Scan for the cell matching the given text and deliver its [x, y] coordinate at center. 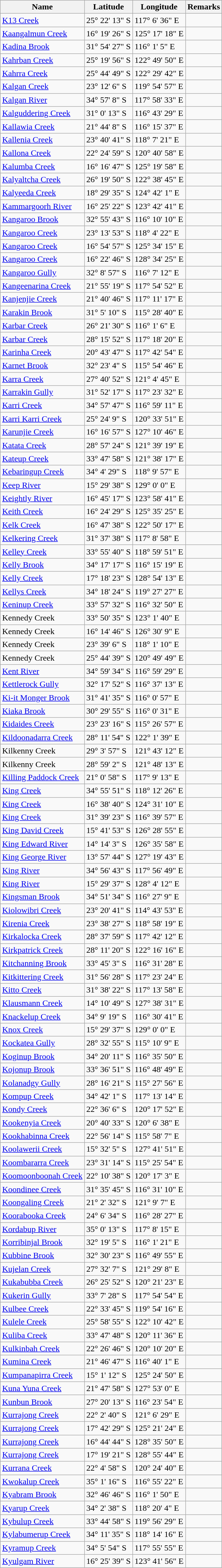
Karrakin Gully [43, 392]
Keninup Creek [43, 605]
128° 54' 13" E [159, 578]
K13 Creek [43, 20]
116° 15' 37" E [159, 126]
128° 55' 44" E [159, 1455]
115° 26' 57" E [159, 724]
Koolawerii Creek [43, 1149]
16° 47' 38" S [109, 525]
27° 20' 13" S [109, 1402]
22° 2' 40" S [109, 1415]
125° 21' 24" E [159, 1428]
33° 7' 28" S [109, 1295]
Kunbun Brook [43, 1402]
Kolanadgy Gully [43, 1083]
117° 42' 54" E [159, 352]
116° 39' 57" E [159, 817]
31° 35' 45" S [109, 1189]
128° 34' 25" E [159, 259]
Knox Creek [43, 1030]
33° 36' 51" S [109, 1070]
33° 44' 58" S [109, 1521]
Korribinjal Brook [43, 1242]
31° 39' 23" S [109, 817]
124° 31' 10" E [159, 804]
15° 41' 53" S [109, 831]
127° 53' 0" E [159, 1388]
28° 32' 55" S [109, 1043]
125° 34' 15" E [159, 246]
128° 35' 50" E [159, 1442]
Kyramup Creek [43, 1548]
116° 10' 10" E [159, 220]
28° 11' 54" S [109, 737]
Kyabram Brook [43, 1495]
34° 57' 47" S [109, 406]
20° 40' 33" S [109, 1123]
Kordabup River [43, 1229]
116° 1' 6" E [159, 326]
Karnet Brook [43, 365]
25° 44' 49" S [109, 73]
Kebaringup Creek [43, 472]
23° 23' 16" S [109, 724]
120° 24' 40" E [159, 1468]
115° 27' 56" E [159, 1083]
117° 18' 20" E [159, 339]
28° 16' 21" S [109, 1083]
116° 49' 55" E [159, 1256]
116° 7' 12" E [159, 273]
116° 1' 5" E [159, 47]
125° 24' 50" E [159, 1375]
Kalgan River [43, 100]
116° 30' 41" E [159, 1017]
31° 5' 10" S [109, 312]
121° 29' 8" E [159, 1269]
117° 55' 55" E [159, 1548]
Kallenia Creek [43, 140]
120° 33' 51" E [159, 419]
Kumina Creek [43, 1362]
116° 31' 28" E [159, 963]
126° 35' 58" E [159, 844]
114° 43' 53" E [159, 910]
23° 39' 6" S [109, 645]
124° 42' 1" E [159, 193]
25° 24' 9" S [109, 419]
121° 43' 12" E [159, 751]
Kildoonadarra Creek [43, 737]
33° 50' 35" S [109, 618]
118° 58' 19" E [159, 923]
116° 37' 13" E [159, 684]
32° 19' 5" S [109, 1242]
35° 1' 16" S [109, 1481]
127° 10' 46" E [159, 432]
117° 56' 49" E [159, 870]
Kelley Creek [43, 551]
32° 8' 57" S [109, 273]
Karri Creek [43, 406]
117° 54' 52" E [159, 286]
Koondinee Creek [43, 1189]
22° 4' 58" S [109, 1468]
Kalyaltcha Creek [43, 180]
16° 54' 57" S [109, 246]
119° 54' 16" E [159, 1309]
34° 56' 43" S [109, 870]
32° 55' 43" S [109, 220]
122° 10' 42" E [159, 1322]
16° 25' 22" S [109, 206]
25° 44' 39" S [109, 658]
Koorabooka Creek [43, 1216]
16° 38' 40" S [109, 804]
28° 15' 52" S [109, 339]
Kirkalocka Creek [43, 937]
Kondy Creek [43, 1109]
Kaangalmun Creek [43, 34]
22° 10' 38" S [109, 1176]
117° 42' 12" E [159, 937]
21° 46' 47" S [109, 1362]
Kanjenjie Creek [43, 299]
31° 56' 28" S [109, 976]
116° 27' 9" E [159, 897]
127° 41' 51" E [159, 1149]
16° 16' 47" S [109, 166]
117° 58' 33" E [159, 100]
15° 32' 5" S [109, 1149]
121° 6' 29" E [159, 1415]
117° 6' 36" E [159, 20]
23° 38' 27" S [109, 923]
116° 1' 21" E [159, 1242]
126° 30' 9" E [159, 631]
Kitto Creek [43, 990]
Kiaka Brook [43, 711]
28° 11' 20" S [109, 950]
116° 1' 50" E [159, 1495]
16° 45' 17" S [109, 498]
120° 17' 52" E [159, 1109]
Kalgan Creek [43, 87]
20° 43' 47" S [109, 352]
Kidaides Creek [43, 724]
31° 41' 35" S [109, 698]
34° 20' 11" S [109, 1056]
120° 21' 23" E [159, 1282]
25° 22' 13" S [109, 20]
Kelkering Creek [43, 538]
28° 57' 24" S [109, 445]
34° 11' 35" S [109, 1534]
16° 22' 46" S [109, 259]
116° 0' 57" E [159, 698]
Kookhabinna Creek [43, 1136]
29° 3' 57" S [109, 751]
115° 58' 7" E [159, 1136]
15° 1' 12" S [109, 1375]
116° 59' 11" E [159, 406]
21° 2' 32" S [109, 1202]
34° 59' 34" S [109, 671]
Kalumba Creek [43, 166]
25° 58' 55" S [109, 1322]
22° 26' 46" S [109, 1348]
Kirenia Creek [43, 923]
Kateup Creek [43, 459]
116° 43' 29" E [159, 113]
117° 13' 14" E [159, 1096]
26° 21' 30" S [109, 326]
121° 9' 7" E [159, 1202]
14° 10' 49" S [109, 1003]
Kelk Creek [43, 525]
16° 24' 29" S [109, 512]
119° 27' 27" E [159, 592]
16° 19' 26" S [109, 34]
13° 57' 44" S [109, 857]
Karri Karri Creek [43, 419]
King David Creek [43, 831]
23° 31' 14" S [109, 1162]
34° 17' 17" S [109, 565]
119° 56' 29" E [159, 1521]
118° 12' 26" E [159, 790]
Kulkinbah Creek [43, 1348]
115° 25' 54" E [159, 1162]
Keightly River [43, 498]
Kelly Brook [43, 565]
Kuna Yuna Creek [43, 1388]
34° 57' 8" S [109, 100]
34° 4' 29" S [109, 472]
121° 38' 17" E [159, 459]
115° 10' 9" E [159, 1043]
116° 55' 22" E [159, 1481]
Latitude [109, 7]
116° 48' 49" E [159, 1070]
16° 14' 46" S [109, 631]
121° 4' 45" E [159, 379]
28° 37' 59" S [109, 937]
119° 54' 57" E [159, 87]
33° 47' 48" S [109, 1335]
122° 38' 45" E [159, 180]
128° 4' 12" E [159, 884]
Kybulup Creek [43, 1521]
16° 16' 57" S [109, 432]
120° 40' 58" E [159, 153]
Ki-it Monger Brook [43, 698]
Kangaroo Gully [43, 273]
116° 35' 50" E [159, 1056]
Kompup Creek [43, 1096]
Kettlerock Gully [43, 684]
31° 0' 13" S [109, 113]
127° 38' 31" E [159, 1003]
32° 46' 46" S [109, 1495]
Longitude [159, 7]
Koongaling Creek [43, 1202]
118° 14' 16" E [159, 1534]
125° 19' 58" E [159, 166]
Kadina Brook [43, 47]
Remarks [203, 7]
22° 33' 45" S [109, 1309]
Katata Creek [43, 445]
120° 10' 20" E [159, 1348]
117° 23' 32" E [159, 392]
Koombararra Creek [43, 1162]
118° 7' 21" E [159, 140]
117° 9' 13" E [159, 777]
Koomoonboonah Creek [43, 1176]
Kockatea Gully [43, 1043]
30° 29' 55" S [109, 711]
24° 6' 34" S [109, 1216]
17° 42' 29" S [109, 1428]
116° 32' 50" E [159, 605]
121° 39' 19" E [159, 445]
Name [43, 7]
118° 20' 4" E [159, 1508]
116° 28' 27" E [159, 1216]
122° 50' 17" E [159, 525]
Kitchanning Brook [43, 963]
Kulele Creek [43, 1322]
Keith Creek [43, 512]
16° 44' 44" S [109, 1442]
26° 19' 50" S [109, 180]
125° 35' 25" E [159, 512]
Kukabubba Creek [43, 1282]
122° 49' 50" E [159, 60]
King George River [43, 857]
Knackelup Creek [43, 1017]
Killing Paddock Creek [43, 777]
Kahrra Creek [43, 73]
Kwokalup Creek [43, 1481]
Kahrban Creek [43, 60]
Keep River [43, 485]
121° 48' 13" E [159, 764]
Kurrana Creek [43, 1468]
Kulbee Creek [43, 1309]
Kyulgam River [43, 1561]
120° 49' 49" E [159, 658]
122° 16' 16" E [159, 950]
Kangeenarina Creek [43, 286]
Kammargoorh River [43, 206]
116° 59' 29" E [159, 671]
21° 44' 8" S [109, 126]
34° 55' 51" S [109, 790]
Koginup Brook [43, 1056]
Kitkittering Creek [43, 976]
116° 0' 31" E [159, 711]
118° 59' 51" E [159, 551]
123° 41' 56" E [159, 1561]
Kallona Creek [43, 153]
15° 29' 38" S [109, 485]
21° 55' 19" S [109, 286]
27° 32' 7" S [109, 1269]
117° 11' 17" E [159, 299]
Karakin Brook [43, 312]
Kubbine Brook [43, 1256]
22° 36' 6" S [109, 1109]
Klausmann Creek [43, 1003]
Karinha Creek [43, 352]
King Edward River [43, 844]
18° 29' 35" S [109, 193]
122° 29' 42" E [159, 73]
118° 1' 10" E [159, 645]
33° 55' 40" S [109, 551]
127° 19' 43" E [159, 857]
31° 37' 38" S [109, 538]
118° 4' 22" E [159, 233]
14° 14' 3" S [109, 844]
21° 47' 58" S [109, 1388]
31° 38' 22" S [109, 990]
33° 57' 32" S [109, 605]
Kalguddering Creek [43, 113]
33° 47' 58" S [109, 459]
Karra Creek [43, 379]
Karunjie Creek [43, 432]
34° 18' 24" S [109, 592]
34° 2' 38" S [109, 1508]
17° 19' 21" S [109, 1455]
120° 6' 38" E [159, 1123]
117° 54' 54" E [159, 1295]
Kookenyia Creek [43, 1123]
125° 17' 18" E [159, 34]
22° 56' 14" S [109, 1136]
Kujelan Creek [43, 1269]
22° 24' 59" S [109, 153]
115° 54' 46" E [159, 365]
28° 59' 2" S [109, 764]
123° 58' 41" E [159, 498]
21° 40' 46" S [109, 299]
Kirkpatrick Creek [43, 950]
117° 8' 15" E [159, 1229]
117° 13' 58" E [159, 990]
123° 42' 41" E [159, 206]
23° 13' 53" S [109, 233]
116° 15' 19" E [159, 565]
33° 45' 3" S [109, 963]
120° 17' 3" E [159, 1176]
23° 40' 41" S [109, 140]
17° 18' 23" S [109, 578]
23° 12' 6" S [109, 87]
35° 0' 13" S [109, 1229]
Kangaroo Brook [43, 220]
31° 52' 17" S [109, 392]
116° 23' 54" E [159, 1402]
31° 54' 27" S [109, 47]
Kingsman Brook [43, 897]
Kumpanapirra Creek [43, 1375]
32° 23' 4" S [109, 365]
34° 42' 1" S [109, 1096]
Kallawia Creek [43, 126]
34° 9' 19" S [109, 1017]
Kukerin Gully [43, 1295]
34° 51' 34" S [109, 897]
116° 31' 10" E [159, 1189]
115° 28' 40" E [159, 312]
123° 1' 40" E [159, 618]
23° 20' 41" S [109, 910]
Kylabumerup Creek [43, 1534]
118° 9' 57" E [159, 472]
117° 8' 58" E [159, 538]
32° 17' 52" S [109, 684]
Kojonup Brook [43, 1070]
32° 30' 23" S [109, 1256]
122° 1' 39" E [159, 737]
117° 23' 24" E [159, 976]
Kalyeeda Creek [43, 193]
Kuliba Creek [43, 1335]
120° 11' 36" E [159, 1335]
Kyarup Creek [43, 1508]
116° 40' 1" E [159, 1362]
26° 25' 52" S [109, 1282]
21° 0' 58" S [109, 777]
Kent River [43, 671]
16° 25' 39" S [109, 1561]
126° 28' 55" E [159, 831]
27° 40' 52" S [109, 379]
34° 5' 54" S [109, 1548]
Kiolowibri Creek [43, 910]
25° 19' 56" S [109, 60]
Kellys Creek [43, 592]
Kelly Creek [43, 578]
